Identify which cell holds the provided text, then report its [X, Y] central coordinate. 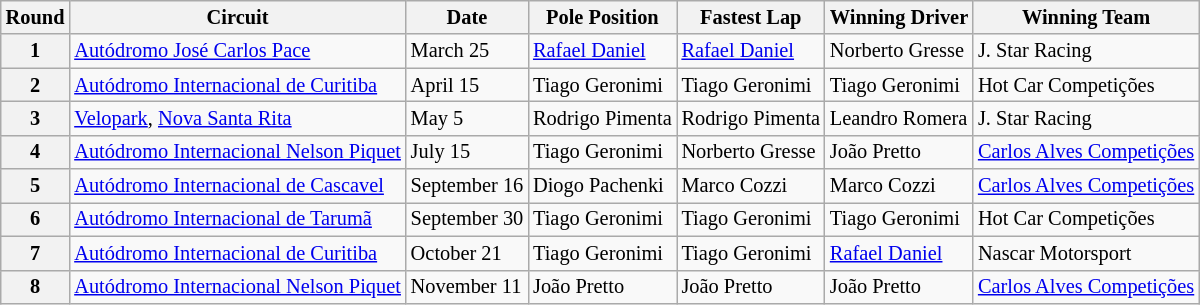
March 25 [467, 51]
Autódromo José Carlos Pace [237, 51]
Pole Position [602, 17]
1 [36, 51]
July 15 [467, 152]
3 [36, 118]
April 15 [467, 85]
Diogo Pachenki [602, 186]
October 21 [467, 253]
7 [36, 253]
Winning Team [1086, 17]
Leandro Romera [899, 118]
6 [36, 219]
Date [467, 17]
Winning Driver [899, 17]
Circuit [237, 17]
September 16 [467, 186]
September 30 [467, 219]
Autódromo Internacional de Cascavel [237, 186]
4 [36, 152]
2 [36, 85]
Round [36, 17]
8 [36, 287]
November 11 [467, 287]
May 5 [467, 118]
Velopark, Nova Santa Rita [237, 118]
Nascar Motorsport [1086, 253]
Autódromo Internacional de Tarumã [237, 219]
5 [36, 186]
Fastest Lap [751, 17]
